Locate the cell with the specified text and output its [X, Y] center coordinate. 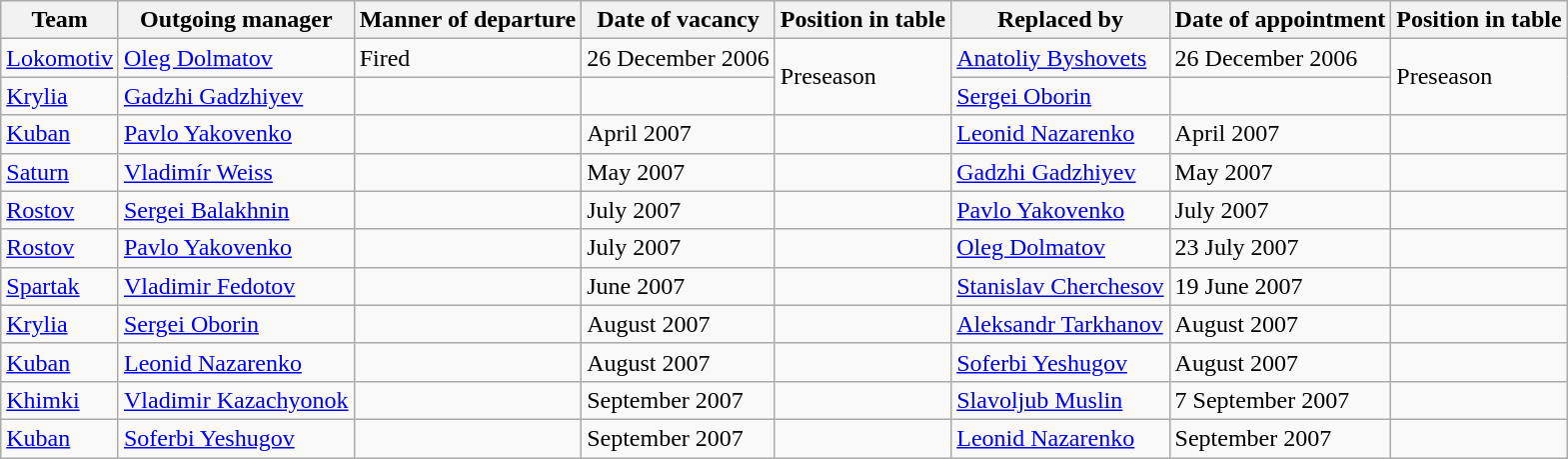
Vladimír Weiss [236, 172]
Khimki [60, 400]
Date of appointment [1280, 20]
Lokomotiv [60, 58]
Fired [468, 58]
Date of vacancy [679, 20]
Slavoljub Muslin [1060, 400]
Outgoing manager [236, 20]
23 July 2007 [1280, 248]
Saturn [60, 172]
Vladimir Kazachyonok [236, 400]
Replaced by [1060, 20]
Manner of departure [468, 20]
Team [60, 20]
7 September 2007 [1280, 400]
Aleksandr Tarkhanov [1060, 324]
Sergei Balakhnin [236, 210]
19 June 2007 [1280, 286]
Stanislav Cherchesov [1060, 286]
Spartak [60, 286]
June 2007 [679, 286]
Anatoliy Byshovets [1060, 58]
Vladimir Fedotov [236, 286]
